Search for the cell housing the specified text and yield its (x, y) center coordinate. 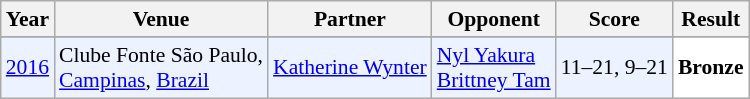
Year (28, 19)
Nyl Yakura Brittney Tam (494, 68)
2016 (28, 68)
Venue (161, 19)
Partner (350, 19)
Score (614, 19)
Opponent (494, 19)
Bronze (711, 68)
Result (711, 19)
Katherine Wynter (350, 68)
Clube Fonte São Paulo, Campinas, Brazil (161, 68)
11–21, 9–21 (614, 68)
